Search for the cell housing the specified text and yield its (x, y) center coordinate. 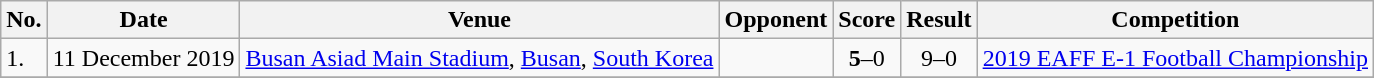
Competition (1175, 20)
Busan Asiad Main Stadium, Busan, South Korea (480, 58)
Venue (480, 20)
11 December 2019 (144, 58)
5–0 (867, 58)
Result (939, 20)
1. (24, 58)
9–0 (939, 58)
2019 EAFF E-1 Football Championship (1175, 58)
Date (144, 20)
Score (867, 20)
No. (24, 20)
Opponent (776, 20)
